Pinpoint the cell where the given text exists, returning its (x, y) midpoint coordinate. 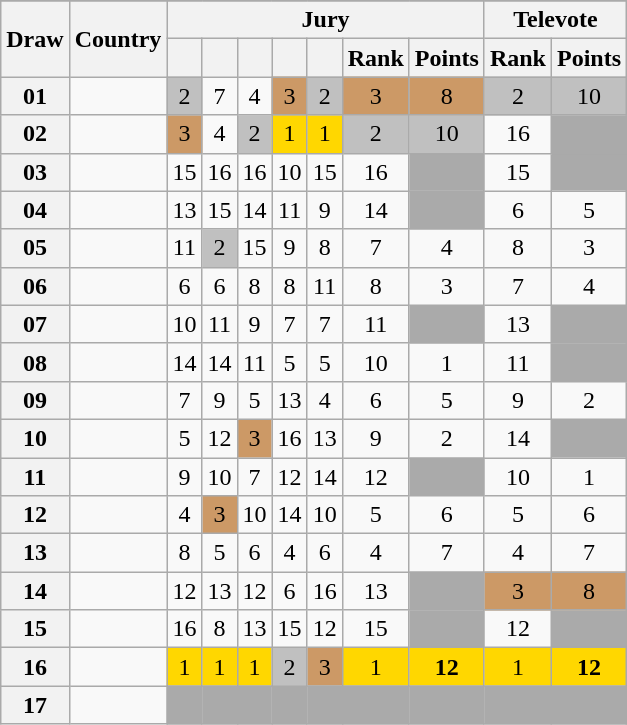
05 (35, 248)
04 (35, 210)
09 (35, 400)
Televote (555, 20)
Country (118, 39)
03 (35, 172)
01 (35, 96)
06 (35, 286)
Draw (35, 39)
07 (35, 324)
Jury (326, 20)
08 (35, 362)
02 (35, 134)
17 (35, 705)
